From the cell containing the given text, extract its center point as [X, Y] coordinate. 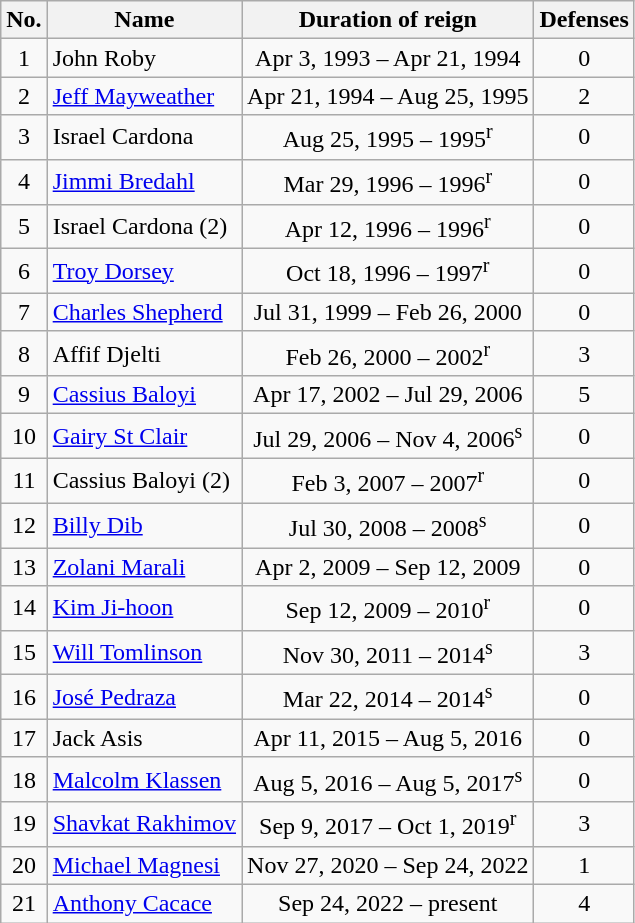
Feb 3, 2007 – 2007r [388, 480]
Sep 9, 2017 – Oct 1, 2019r [388, 824]
Charles Shepherd [144, 312]
Feb 26, 2000 – 2002r [388, 354]
Cassius Baloyi [144, 395]
9 [24, 395]
21 [24, 903]
Jul 30, 2008 – 2008s [388, 526]
Cassius Baloyi (2) [144, 480]
Defenses [584, 20]
Jeff Mayweather [144, 96]
Billy Dib [144, 526]
Shavkat Rakhimov [144, 824]
Name [144, 20]
Nov 30, 2011 – 2014s [388, 652]
Aug 5, 2016 – Aug 5, 2017s [388, 780]
Jimmi Bredahl [144, 182]
6 [24, 272]
10 [24, 436]
Will Tomlinson [144, 652]
Aug 25, 1995 – 1995r [388, 138]
Jack Asis [144, 738]
Sep 12, 2009 – 2010r [388, 608]
20 [24, 865]
Jul 31, 1999 – Feb 26, 2000 [388, 312]
Mar 29, 1996 – 1996r [388, 182]
Israel Cardona (2) [144, 226]
Apr 2, 2009 – Sep 12, 2009 [388, 567]
16 [24, 698]
19 [24, 824]
Kim Ji-hoon [144, 608]
Zolani Marali [144, 567]
14 [24, 608]
Malcolm Klassen [144, 780]
7 [24, 312]
17 [24, 738]
13 [24, 567]
Apr 3, 1993 – Apr 21, 1994 [388, 58]
11 [24, 480]
12 [24, 526]
Mar 22, 2014 – 2014s [388, 698]
José Pedraza [144, 698]
Oct 18, 1996 – 1997r [388, 272]
No. [24, 20]
8 [24, 354]
Apr 17, 2002 – Jul 29, 2006 [388, 395]
Apr 11, 2015 – Aug 5, 2016 [388, 738]
Affif Djelti [144, 354]
Michael Magnesi [144, 865]
Jul 29, 2006 – Nov 4, 2006s [388, 436]
Gairy St Clair [144, 436]
18 [24, 780]
Nov 27, 2020 – Sep 24, 2022 [388, 865]
Sep 24, 2022 – present [388, 903]
Apr 21, 1994 – Aug 25, 1995 [388, 96]
Apr 12, 1996 – 1996r [388, 226]
Duration of reign [388, 20]
John Roby [144, 58]
Anthony Cacace [144, 903]
Israel Cardona [144, 138]
15 [24, 652]
Troy Dorsey [144, 272]
